Detect which cell encompasses the target text, then output its [x, y] center coordinate. 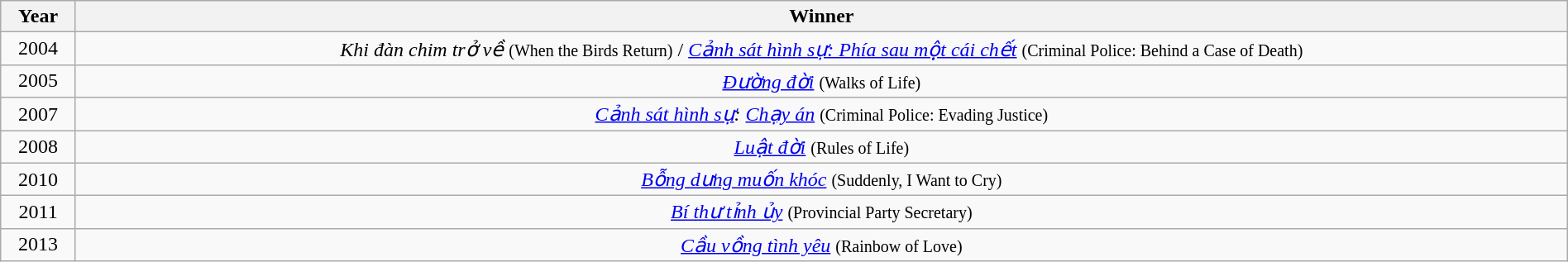
Cầu vồng tình yêu (Rainbow of Love) [821, 245]
2005 [38, 81]
Đường đời (Walks of Life) [821, 81]
Bỗng dưng muốn khóc (Suddenly, I Want to Cry) [821, 179]
2013 [38, 245]
Winner [821, 17]
Khi đàn chim trở về (When the Birds Return) / Cảnh sát hình sự: Phía sau một cái chết (Criminal Police: Behind a Case of Death) [821, 49]
2007 [38, 114]
Cảnh sát hình sự: Chạy án (Criminal Police: Evading Justice) [821, 114]
2011 [38, 212]
Luật đời (Rules of Life) [821, 147]
2008 [38, 147]
2010 [38, 179]
Year [38, 17]
Bí thư tỉnh ủy (Provincial Party Secretary) [821, 212]
2004 [38, 49]
